Return [x, y] of the center of cell containing provided text 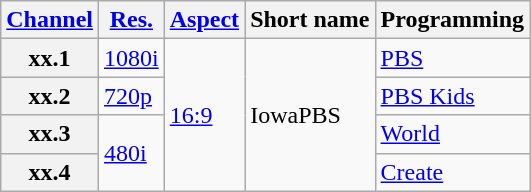
xx.2 [50, 96]
Res. [132, 20]
16:9 [204, 115]
IowaPBS [310, 115]
Programming [452, 20]
480i [132, 153]
Aspect [204, 20]
Short name [310, 20]
World [452, 134]
xx.3 [50, 134]
720p [132, 96]
PBS [452, 58]
Channel [50, 20]
Create [452, 172]
1080i [132, 58]
PBS Kids [452, 96]
xx.1 [50, 58]
xx.4 [50, 172]
